Identify which cell holds the provided text, then report its (X, Y) central coordinate. 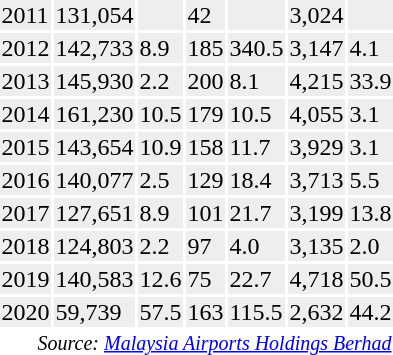
75 (206, 279)
3,135 (316, 246)
4.0 (256, 246)
2014 (26, 114)
97 (206, 246)
4,055 (316, 114)
21.7 (256, 213)
200 (206, 81)
131,054 (94, 15)
179 (206, 114)
124,803 (94, 246)
115.5 (256, 312)
140,583 (94, 279)
145,930 (94, 81)
2.5 (160, 180)
127,651 (94, 213)
101 (206, 213)
2018 (26, 246)
142,733 (94, 48)
185 (206, 48)
3,929 (316, 147)
4,215 (316, 81)
3,024 (316, 15)
33.9 (370, 81)
50.5 (370, 279)
2,632 (316, 312)
13.8 (370, 213)
10.9 (160, 147)
2017 (26, 213)
8.1 (256, 81)
3,199 (316, 213)
18.4 (256, 180)
12.6 (160, 279)
3,713 (316, 180)
2.0 (370, 246)
161,230 (94, 114)
42 (206, 15)
2013 (26, 81)
2015 (26, 147)
22.7 (256, 279)
3,147 (316, 48)
2012 (26, 48)
59,739 (94, 312)
2019 (26, 279)
4.1 (370, 48)
2016 (26, 180)
11.7 (256, 147)
163 (206, 312)
2020 (26, 312)
44.2 (370, 312)
340.5 (256, 48)
129 (206, 180)
4,718 (316, 279)
57.5 (160, 312)
5.5 (370, 180)
158 (206, 147)
140,077 (94, 180)
2011 (26, 15)
143,654 (94, 147)
